Provide the (X, Y) coordinate of the cell's center where the given text is located.  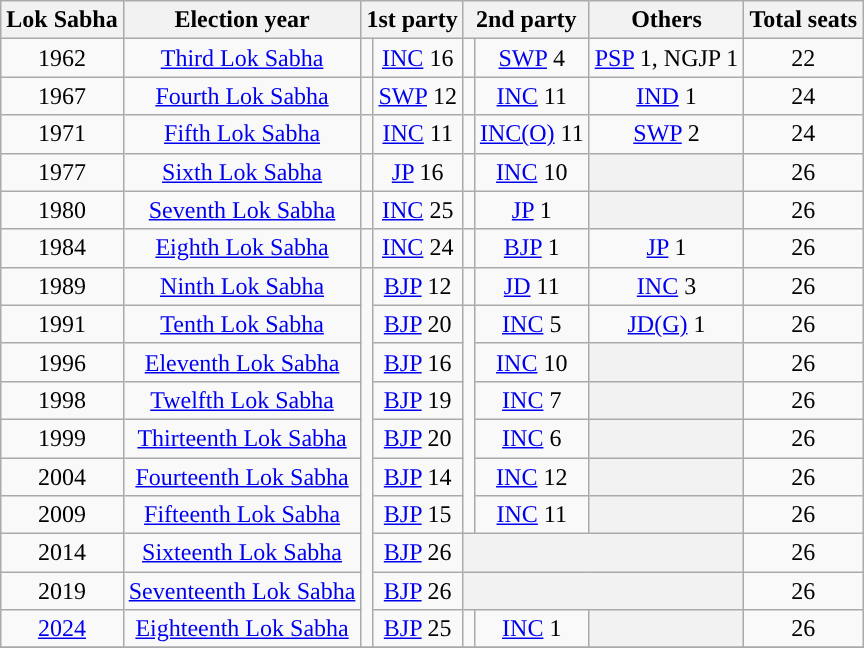
2nd party (526, 20)
INC 1 (532, 629)
Sixth Lok Sabha (242, 172)
JP 16 (418, 172)
Sixteenth Lok Sabha (242, 553)
Eighteenth Lok Sabha (242, 629)
BJP 25 (418, 629)
SWP 4 (532, 58)
Fourteenth Lok Sabha (242, 477)
Seventeenth Lok Sabha (242, 591)
INC 7 (532, 400)
BJP 15 (418, 515)
Total seats (804, 20)
INC 5 (532, 324)
1977 (62, 172)
INC 16 (418, 58)
Lok Sabha (62, 20)
Ninth Lok Sabha (242, 286)
2024 (62, 629)
Twelfth Lok Sabha (242, 400)
BJP 14 (418, 477)
INC(O) 11 (532, 134)
2004 (62, 477)
Eleventh Lok Sabha (242, 362)
INC 24 (418, 248)
1998 (62, 400)
22 (804, 58)
INC 12 (532, 477)
INC 6 (532, 438)
1st party (412, 20)
Third Lok Sabha (242, 58)
INC 3 (666, 286)
1967 (62, 96)
BJP 16 (418, 362)
1999 (62, 438)
2009 (62, 515)
BJP 12 (418, 286)
SWP 12 (418, 96)
1962 (62, 58)
2014 (62, 553)
PSP 1, NGJP 1 (666, 58)
1971 (62, 134)
1989 (62, 286)
Seventh Lok Sabha (242, 210)
Fourth Lok Sabha (242, 96)
Tenth Lok Sabha (242, 324)
Fifteenth Lok Sabha (242, 515)
1984 (62, 248)
1980 (62, 210)
2019 (62, 591)
Thirteenth Lok Sabha (242, 438)
INC 25 (418, 210)
BJP 1 (532, 248)
BJP 19 (418, 400)
JD(G) 1 (666, 324)
SWP 2 (666, 134)
JD 11 (532, 286)
Eighth Lok Sabha (242, 248)
1996 (62, 362)
Others (666, 20)
Election year (242, 20)
Fifth Lok Sabha (242, 134)
1991 (62, 324)
IND 1 (666, 96)
